Output the (x, y) coordinate of the center of the cell containing the given text.  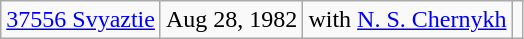
37556 Svyaztie (81, 20)
with N. S. Chernykh (408, 20)
Aug 28, 1982 (231, 20)
